Search for the cell housing the specified text and yield its (X, Y) center coordinate. 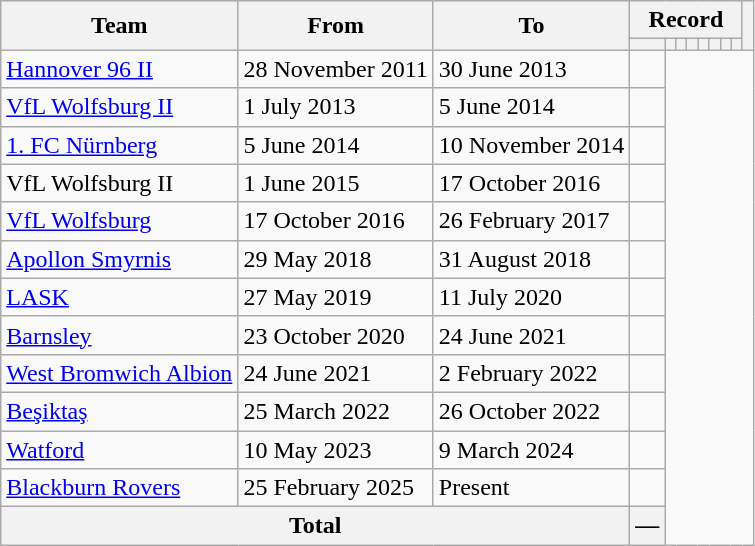
Total (316, 526)
29 May 2018 (336, 259)
Hannover 96 II (120, 69)
Blackburn Rovers (120, 488)
27 May 2019 (336, 297)
28 November 2011 (336, 69)
10 May 2023 (336, 449)
LASK (120, 297)
9 March 2024 (531, 449)
— (648, 526)
26 February 2017 (531, 221)
Watford (120, 449)
30 June 2013 (531, 69)
23 October 2020 (336, 335)
VfL Wolfsburg (120, 221)
West Bromwich Albion (120, 373)
Barnsley (120, 335)
31 August 2018 (531, 259)
To (531, 26)
From (336, 26)
Beşiktaş (120, 411)
11 July 2020 (531, 297)
10 November 2014 (531, 145)
25 February 2025 (336, 488)
Record (686, 20)
26 October 2022 (531, 411)
1 July 2013 (336, 107)
2 February 2022 (531, 373)
1. FC Nürnberg (120, 145)
1 June 2015 (336, 183)
Apollon Smyrnis (120, 259)
Team (120, 26)
25 March 2022 (336, 411)
Present (531, 488)
